Pinpoint the cell where the given text exists, returning its [X, Y] midpoint coordinate. 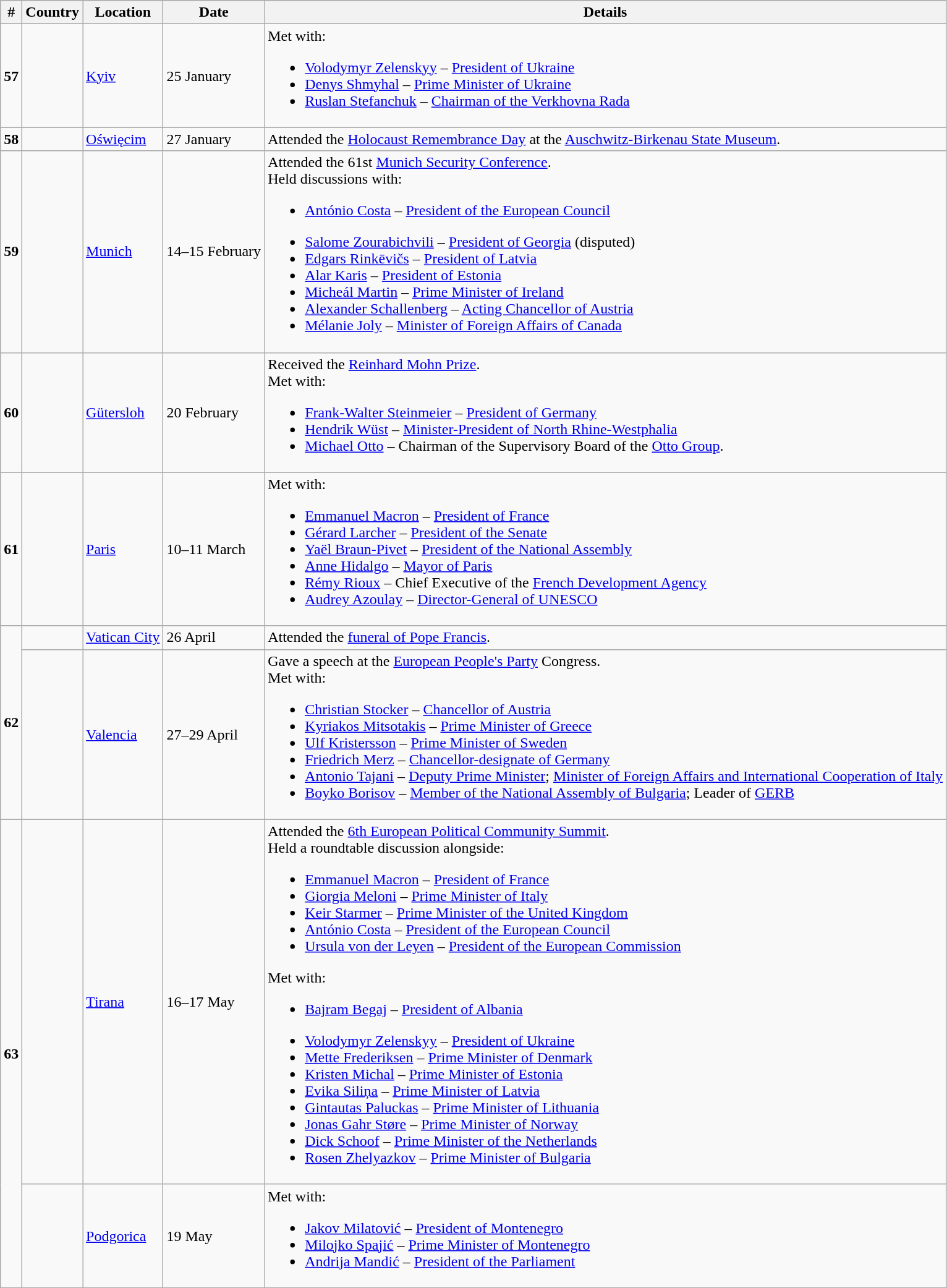
10–11 March [214, 549]
Paris [123, 549]
Oświęcim [123, 139]
60 [11, 412]
Munich [123, 252]
Date [214, 12]
Country [53, 12]
Gütersloh [123, 412]
58 [11, 139]
Tirana [123, 1002]
26 April [214, 638]
57 [11, 75]
62 [11, 722]
Valencia [123, 735]
63 [11, 1054]
Attended the funeral of Pope Francis. [606, 638]
Met with:Jakov Milatović – President of MontenegroMilojko Spajić – Prime Minister of MontenegroAndrija Mandić – President of the Parliament [606, 1235]
20 February [214, 412]
27 January [214, 139]
59 [11, 252]
14–15 February [214, 252]
Details [606, 12]
Attended the Holocaust Remembrance Day at the Auschwitz-Birkenau State Museum. [606, 139]
# [11, 12]
61 [11, 549]
Vatican City [123, 638]
Podgorica [123, 1235]
Location [123, 12]
25 January [214, 75]
Met with:Volodymyr Zelenskyy – President of UkraineDenys Shmyhal – Prime Minister of UkraineRuslan Stefanchuk – Chairman of the Verkhovna Rada [606, 75]
16–17 May [214, 1002]
Kyiv [123, 75]
27–29 April [214, 735]
19 May [214, 1235]
